Search for the cell housing the specified text and yield its [X, Y] center coordinate. 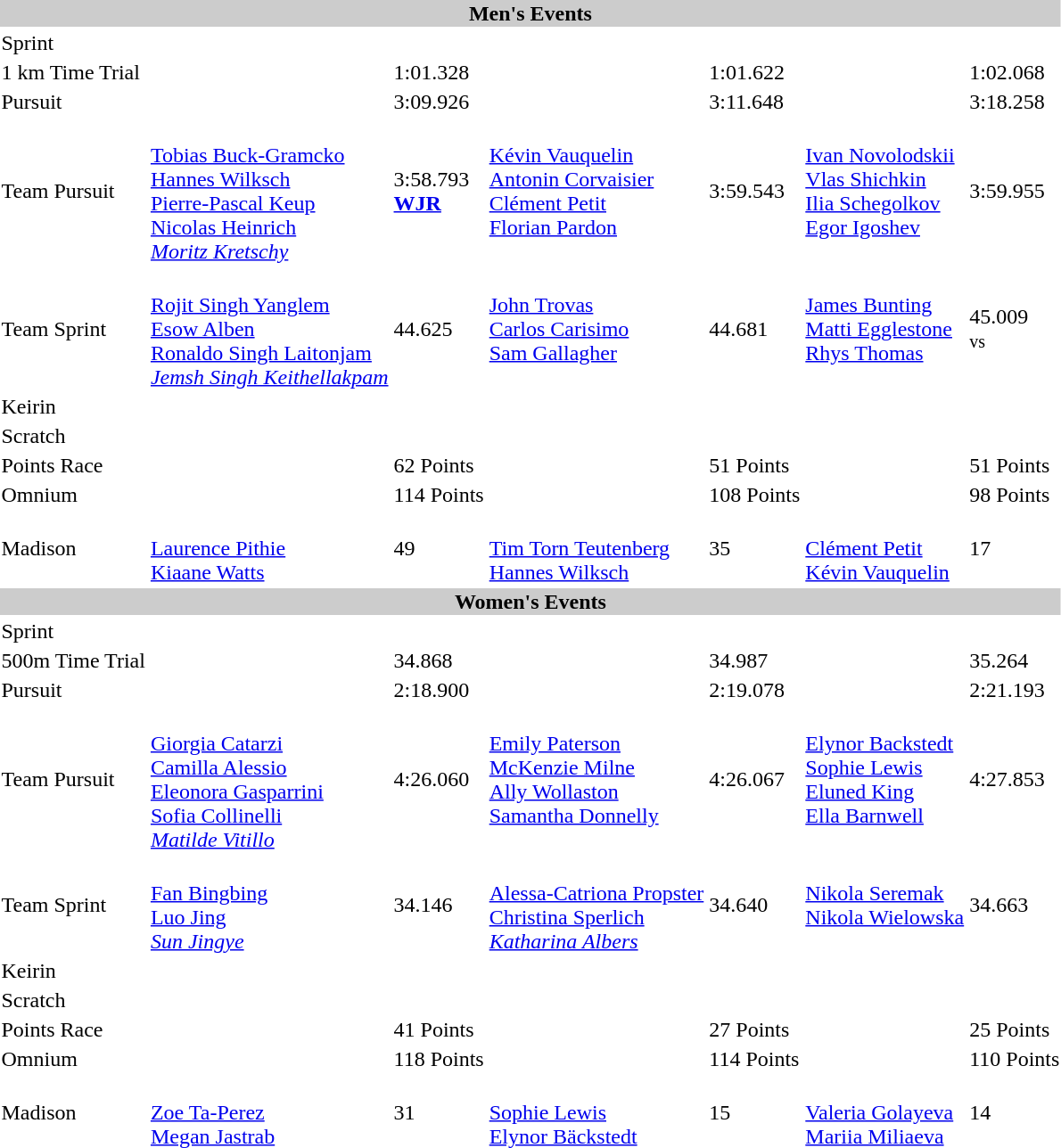
3:58.793WJR [439, 191]
2:21.193 [1015, 690]
45.009vs [1015, 329]
3:59.543 [754, 191]
Rojit Singh YanglemEsow AlbenRonaldo Singh LaitonjamJemsh Singh Keithellakpam [269, 329]
Laurence PithieKiaane Watts [269, 548]
34.868 [439, 660]
1 km Time Trial [73, 72]
1:01.622 [754, 72]
4:26.060 [439, 779]
Nikola SeremakNikola Wielowska [884, 906]
Clément PetitKévin Vauquelin [884, 548]
34.987 [754, 660]
34.663 [1015, 906]
3:09.926 [439, 102]
34.640 [754, 906]
35 [754, 548]
1:02.068 [1015, 72]
Tobias Buck-GramckoHannes WilkschPierre-Pascal KeupNicolas HeinrichMoritz Kretschy [269, 191]
Men's Events [530, 13]
Alessa-Catriona PropsterChristina SperlichKatharina Albers [596, 906]
49 [439, 548]
Fan BingbingLuo JingSun Jingye [269, 906]
108 Points [754, 495]
Giorgia CatarziCamilla AlessioEleonora GasparriniSofia CollinelliMatilde Vitillo [269, 779]
500m Time Trial [73, 660]
4:26.067 [754, 779]
Kévin VauquelinAntonin CorvaisierClément PetitFlorian Pardon [596, 191]
1:01.328 [439, 72]
44.625 [439, 329]
62 Points [439, 465]
3:59.955 [1015, 191]
3:18.258 [1015, 102]
41 Points [439, 1029]
Women's Events [530, 602]
17 [1015, 548]
Ivan NovolodskiiVlas ShichkinIlia SchegolkovEgor Igoshev [884, 191]
34.146 [439, 906]
2:18.900 [439, 690]
Tim Torn TeutenbergHannes Wilksch [596, 548]
3:11.648 [754, 102]
25 Points [1015, 1029]
2:19.078 [754, 690]
98 Points [1015, 495]
35.264 [1015, 660]
110 Points [1015, 1059]
4:27.853 [1015, 779]
27 Points [754, 1029]
James BuntingMatti EgglestoneRhys Thomas [884, 329]
118 Points [439, 1059]
Madison [73, 548]
John TrovasCarlos CarisimoSam Gallagher [596, 329]
44.681 [754, 329]
Emily PatersonMcKenzie MilneAlly WollastonSamantha Donnelly [596, 779]
Elynor BackstedtSophie LewisEluned KingElla Barnwell [884, 779]
